Find where the given text appears and provide that cell's center as [X, Y] coordinate. 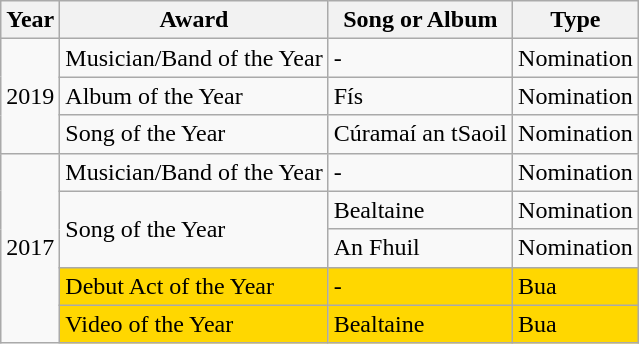
Fís [420, 96]
2019 [30, 96]
Year [30, 20]
Song or Album [420, 20]
Type [576, 20]
An Fhuil [420, 248]
2017 [30, 248]
Video of the Year [194, 324]
Cúramaí an tSaoil [420, 134]
Award [194, 20]
Debut Act of the Year [194, 286]
Album of the Year [194, 96]
